Search for the cell housing the specified text and yield its (X, Y) center coordinate. 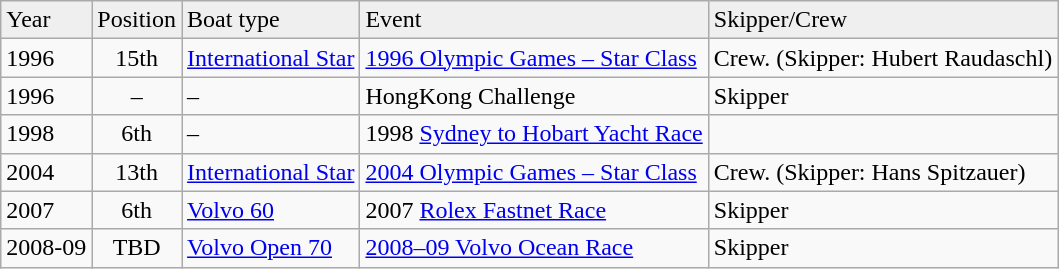
2008–09 Volvo Ocean Race (534, 248)
2007 (46, 210)
2008-09 (46, 248)
Skipper/Crew (882, 20)
2004 (46, 172)
Position (137, 20)
Boat type (271, 20)
Volvo Open 70 (271, 248)
Crew. (Skipper: Hans Spitzauer) (882, 172)
1998 (46, 134)
15th (137, 58)
HongKong Challenge (534, 96)
1998 Sydney to Hobart Yacht Race (534, 134)
2004 Olympic Games – Star Class (534, 172)
1996 Olympic Games – Star Class (534, 58)
Year (46, 20)
2007 Rolex Fastnet Race (534, 210)
TBD (137, 248)
Event (534, 20)
Crew. (Skipper: Hubert Raudaschl) (882, 58)
13th (137, 172)
Volvo 60 (271, 210)
